Find where the given text appears and provide that cell's center as [x, y] coordinate. 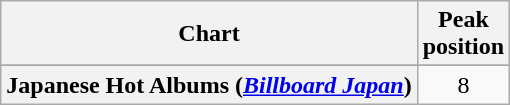
Peakposition [463, 34]
Chart [209, 34]
8 [463, 85]
Japanese Hot Albums (Billboard Japan) [209, 85]
